Provide the (x, y) coordinate of the cell's center where the given text is located.  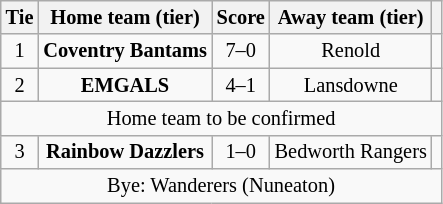
Score (241, 17)
1 (20, 51)
Tie (20, 17)
EMGALS (124, 85)
Coventry Bantams (124, 51)
Lansdowne (351, 85)
Home team to be confirmed (222, 118)
Away team (tier) (351, 17)
3 (20, 152)
7–0 (241, 51)
Bye: Wanderers (Nuneaton) (222, 186)
1–0 (241, 152)
Bedworth Rangers (351, 152)
Home team (tier) (124, 17)
Rainbow Dazzlers (124, 152)
4–1 (241, 85)
2 (20, 85)
Renold (351, 51)
